Provide the (X, Y) coordinate of the cell's center where the given text is located.  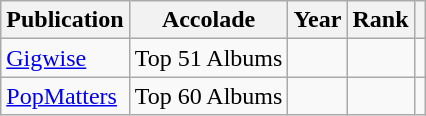
Accolade (208, 20)
Year (318, 20)
PopMatters (65, 96)
Gigwise (65, 58)
Top 60 Albums (208, 96)
Publication (65, 20)
Rank (380, 20)
Top 51 Albums (208, 58)
